Detect which cell encompasses the target text, then output its [X, Y] center coordinate. 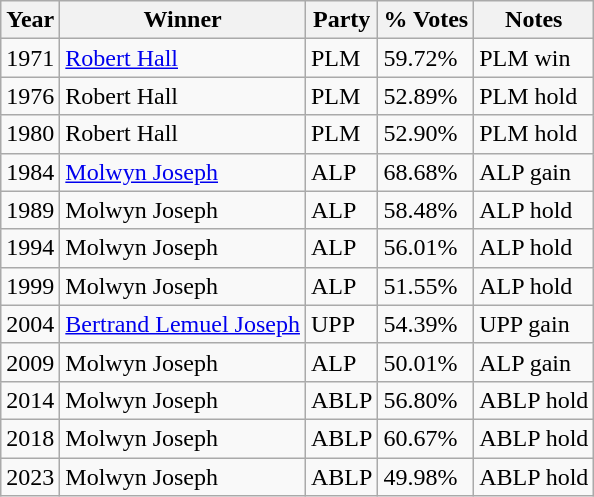
58.48% [426, 210]
1989 [30, 210]
1994 [30, 248]
2014 [30, 400]
1971 [30, 58]
50.01% [426, 362]
1980 [30, 134]
Bertrand Lemuel Joseph [183, 324]
56.80% [426, 400]
1984 [30, 172]
UPP gain [534, 324]
2004 [30, 324]
54.39% [426, 324]
Year [30, 20]
59.72% [426, 58]
Notes [534, 20]
Party [341, 20]
PLM win [534, 58]
% Votes [426, 20]
2018 [30, 438]
56.01% [426, 248]
52.90% [426, 134]
68.68% [426, 172]
52.89% [426, 96]
Winner [183, 20]
1976 [30, 96]
51.55% [426, 286]
49.98% [426, 477]
2023 [30, 477]
60.67% [426, 438]
UPP [341, 324]
2009 [30, 362]
1999 [30, 286]
